Detect which cell encompasses the target text, then output its [X, Y] center coordinate. 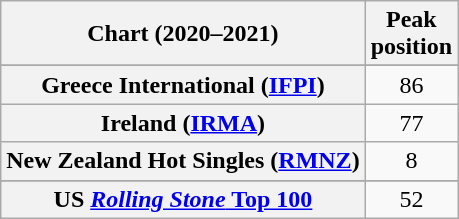
US Rolling Stone Top 100 [183, 199]
52 [411, 199]
77 [411, 123]
Greece International (IFPI) [183, 85]
Ireland (IRMA) [183, 123]
8 [411, 161]
Chart (2020–2021) [183, 34]
86 [411, 85]
Peakposition [411, 34]
New Zealand Hot Singles (RMNZ) [183, 161]
